Scan for the cell matching the given text and deliver its [X, Y] coordinate at center. 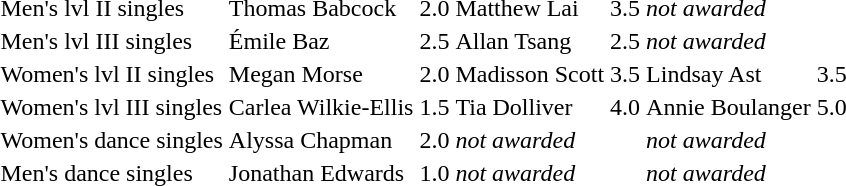
4.0 [626, 107]
3.5 [626, 74]
Madisson Scott [530, 74]
Tia Dolliver [530, 107]
1.5 [434, 107]
Alyssa Chapman [321, 140]
Émile Baz [321, 41]
Megan Morse [321, 74]
Annie Boulanger [729, 107]
Carlea Wilkie-Ellis [321, 107]
Lindsay Ast [729, 74]
Allan Tsang [530, 41]
